Scan for the cell matching the given text and deliver its (x, y) coordinate at center. 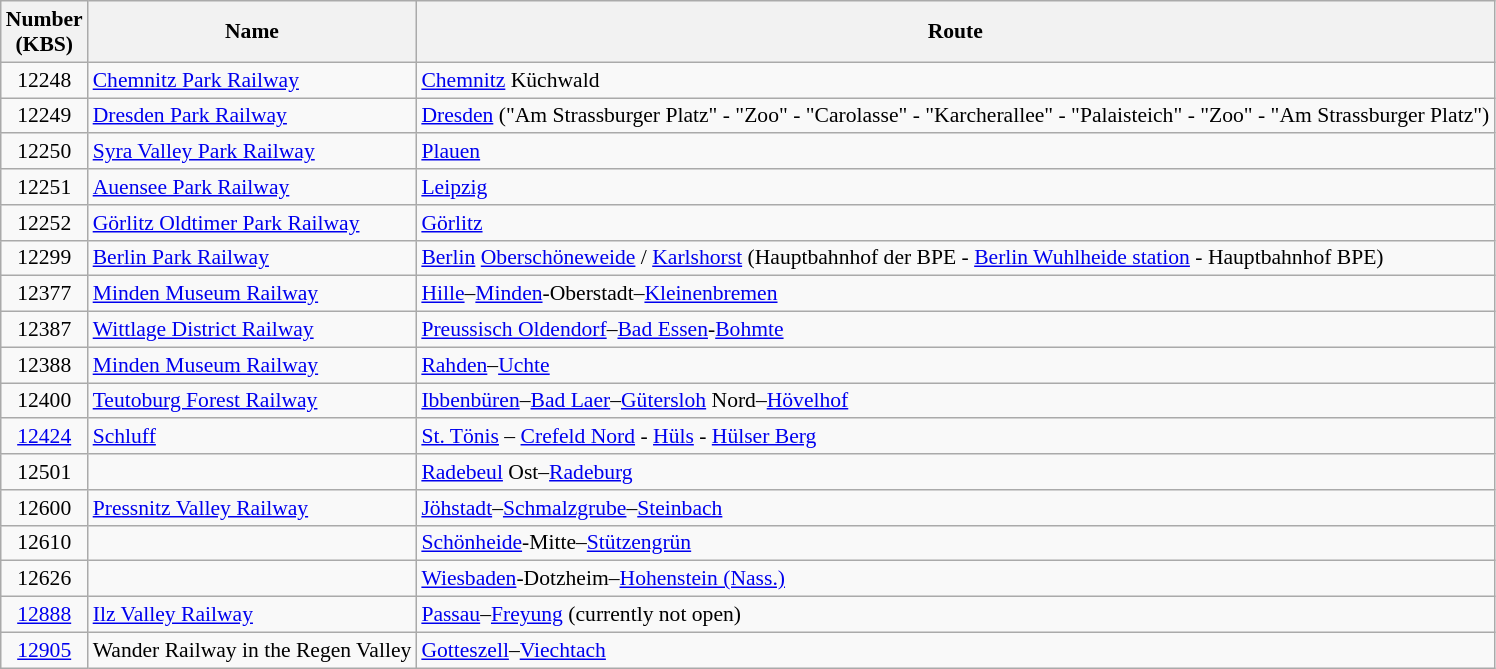
12249 (44, 116)
Rahden–Uchte (955, 365)
Ibbenbüren–Bad Laer–Gütersloh Nord–Hövelhof (955, 401)
12424 (44, 437)
Preussisch Oldendorf–Bad Essen-Bohmte (955, 330)
Auensee Park Railway (252, 187)
Wiesbaden-Dotzheim–Hohenstein (Nass.) (955, 579)
12299 (44, 258)
Radebeul Ost–Radeburg (955, 472)
Ilz Valley Railway (252, 615)
Pressnitz Valley Railway (252, 508)
12905 (44, 650)
Gotteszell–Viechtach (955, 650)
12251 (44, 187)
12388 (44, 365)
Schönheide-Mitte–Stützengrün (955, 543)
Teutoburg Forest Railway (252, 401)
Hille–Minden-Oberstadt–Kleinenbremen (955, 294)
Wander Railway in the Regen Valley (252, 650)
12387 (44, 330)
12888 (44, 615)
St. Tönis – Crefeld Nord - Hüls - Hülser Berg (955, 437)
Plauen (955, 152)
Passau–Freyung (currently not open) (955, 615)
Name (252, 32)
12400 (44, 401)
Berlin Park Railway (252, 258)
Görlitz (955, 223)
Wittlage District Railway (252, 330)
Berlin Oberschöneweide / Karlshorst (Hauptbahnhof der BPE - Berlin Wuhlheide station - Hauptbahnhof BPE) (955, 258)
Görlitz Oldtimer Park Railway (252, 223)
Jöhstadt–Schmalzgrube–Steinbach (955, 508)
Number (KBS) (44, 32)
Syra Valley Park Railway (252, 152)
Leipzig (955, 187)
Dresden ("Am Strassburger Platz" - "Zoo" - "Carolasse" - "Karcherallee" - "Palaisteich" - "Zoo" - "Am Strassburger Platz") (955, 116)
12248 (44, 80)
Chemnitz Küchwald (955, 80)
12252 (44, 223)
12626 (44, 579)
Dresden Park Railway (252, 116)
12600 (44, 508)
12250 (44, 152)
12377 (44, 294)
12610 (44, 543)
Route (955, 32)
Chemnitz Park Railway (252, 80)
12501 (44, 472)
Schluff (252, 437)
